Detect which cell encompasses the target text, then output its (X, Y) center coordinate. 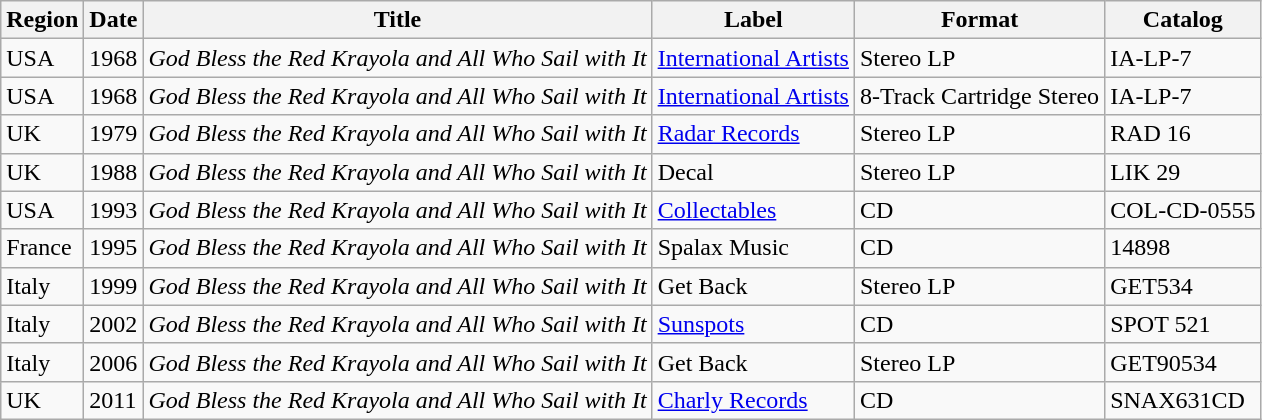
Label (753, 20)
1999 (114, 286)
COL-CD-0555 (1183, 210)
14898 (1183, 248)
Catalog (1183, 20)
SNAX631CD (1183, 400)
1995 (114, 248)
LIK 29 (1183, 172)
GET90534 (1183, 362)
SPOT 521 (1183, 324)
RAD 16 (1183, 134)
2006 (114, 362)
Format (979, 20)
Region (42, 20)
Charly Records (753, 400)
1993 (114, 210)
France (42, 248)
Sunspots (753, 324)
2011 (114, 400)
Title (398, 20)
Spalax Music (753, 248)
GET534 (1183, 286)
1979 (114, 134)
Decal (753, 172)
1988 (114, 172)
8-Track Cartridge Stereo (979, 96)
Collectables (753, 210)
2002 (114, 324)
Radar Records (753, 134)
Date (114, 20)
